Detect which cell encompasses the target text, then output its (x, y) center coordinate. 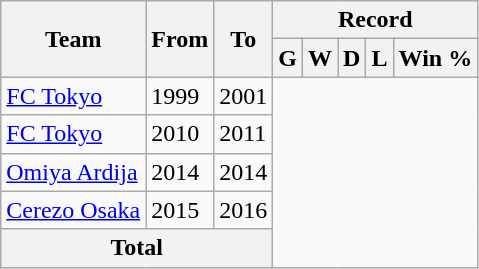
Cerezo Osaka (74, 210)
From (180, 39)
Team (74, 39)
To (244, 39)
2015 (180, 210)
Total (137, 248)
Omiya Ardija (74, 172)
2001 (244, 96)
1999 (180, 96)
W (320, 58)
D (352, 58)
2011 (244, 134)
Win % (436, 58)
2016 (244, 210)
G (288, 58)
Record (376, 20)
L (380, 58)
2010 (180, 134)
